From the cell containing the given text, extract its center point as (X, Y) coordinate. 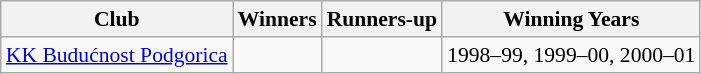
Winners (278, 19)
1998–99, 1999–00, 2000–01 (571, 55)
KK Budućnost Podgorica (117, 55)
Club (117, 19)
Runners-up (382, 19)
Winning Years (571, 19)
